Scan for the cell matching the given text and deliver its [x, y] coordinate at center. 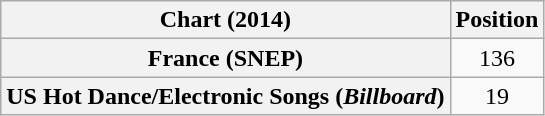
Chart (2014) [226, 20]
France (SNEP) [226, 58]
19 [497, 96]
Position [497, 20]
136 [497, 58]
US Hot Dance/Electronic Songs (Billboard) [226, 96]
